Detect which cell encompasses the target text, then output its [x, y] center coordinate. 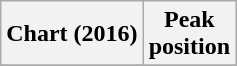
Peak position [189, 34]
Chart (2016) [72, 34]
